Determine the [x, y] coordinate at the center of the cell enclosing the given text.  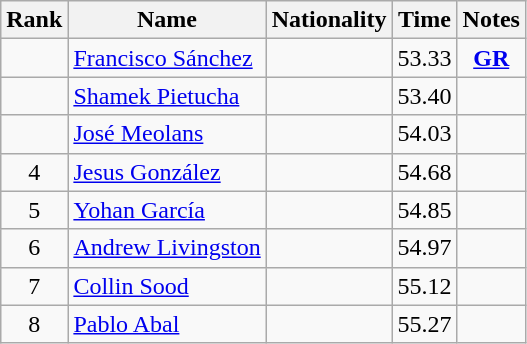
Andrew Livingston [167, 248]
Pablo Abal [167, 324]
4 [34, 172]
GR [491, 58]
Shamek Pietucha [167, 96]
Rank [34, 20]
53.40 [424, 96]
Time [424, 20]
54.85 [424, 210]
5 [34, 210]
Name [167, 20]
53.33 [424, 58]
Collin Sood [167, 286]
54.03 [424, 134]
Francisco Sánchez [167, 58]
7 [34, 286]
José Meolans [167, 134]
Nationality [329, 20]
Yohan García [167, 210]
8 [34, 324]
55.12 [424, 286]
54.68 [424, 172]
Notes [491, 20]
55.27 [424, 324]
6 [34, 248]
Jesus González [167, 172]
54.97 [424, 248]
